For the text-containing cell, return its midpoint in (x, y) coordinate format. 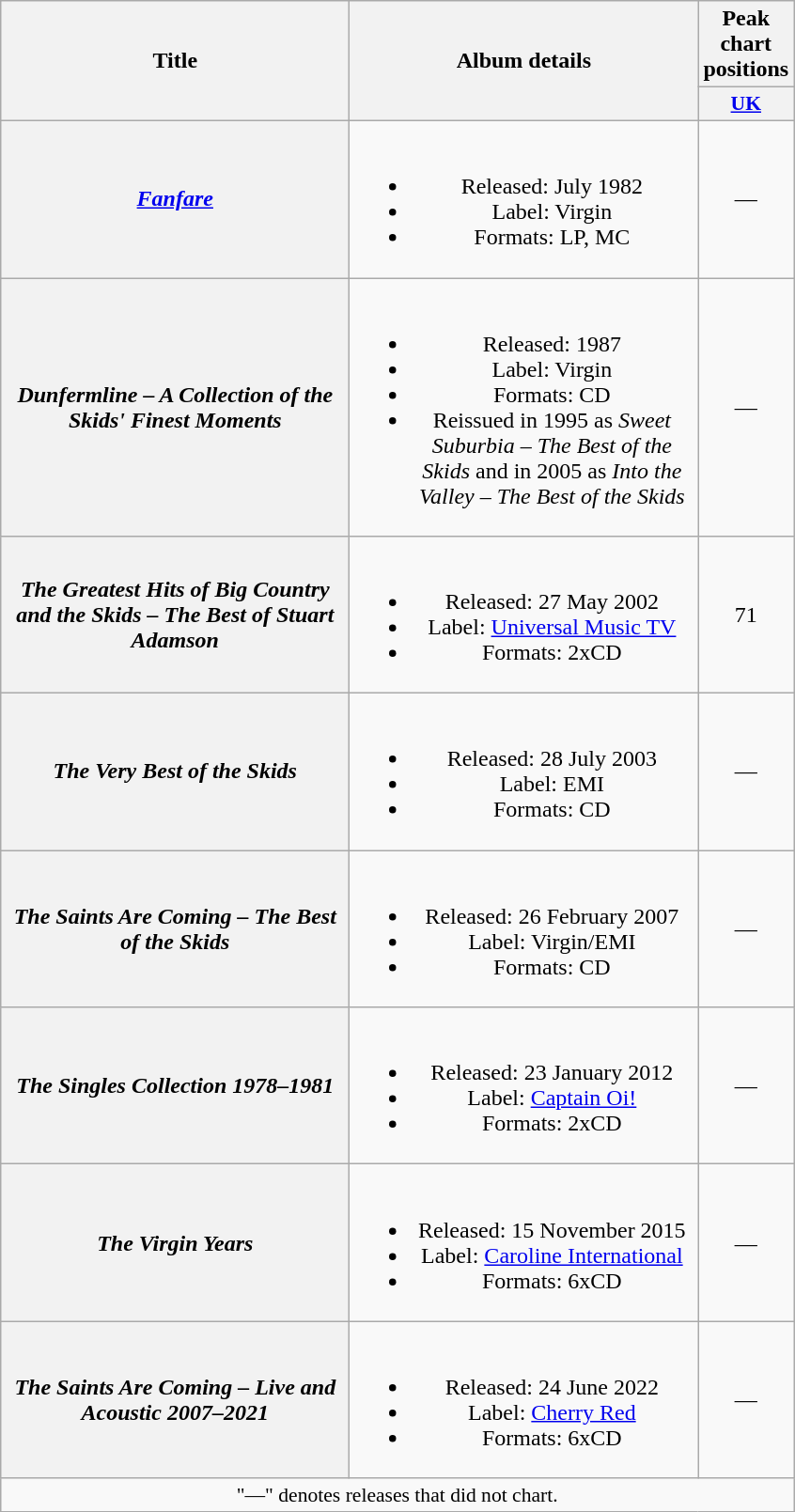
Released: 28 July 2003Label: EMIFormats: CD (524, 772)
"—" denotes releases that did not chart. (397, 1495)
Peak chart positions (746, 44)
The Very Best of the Skids (175, 772)
UK (746, 104)
Fanfare (175, 199)
Title (175, 61)
Released: 27 May 2002Label: Universal Music TVFormats: 2xCD (524, 615)
Album details (524, 61)
Released: 23 January 2012Label: Captain Oi!Formats: 2xCD (524, 1086)
Dunfermline – A Collection of the Skids' Finest Moments (175, 408)
Released: 26 February 2007Label: Virgin/EMIFormats: CD (524, 928)
The Greatest Hits of Big Country and the Skids – The Best of Stuart Adamson (175, 615)
The Singles Collection 1978–1981 (175, 1086)
71 (746, 615)
The Saints Are Coming – Live and Acoustic 2007–2021 (175, 1400)
Released: July 1982Label: VirginFormats: LP, MC (524, 199)
Released: 15 November 2015Label: Caroline InternationalFormats: 6xCD (524, 1242)
The Virgin Years (175, 1242)
Released: 24 June 2022Label: Cherry RedFormats: 6xCD (524, 1400)
The Saints Are Coming – The Best of the Skids (175, 928)
